Pinpoint the cell where the given text exists, returning its [x, y] midpoint coordinate. 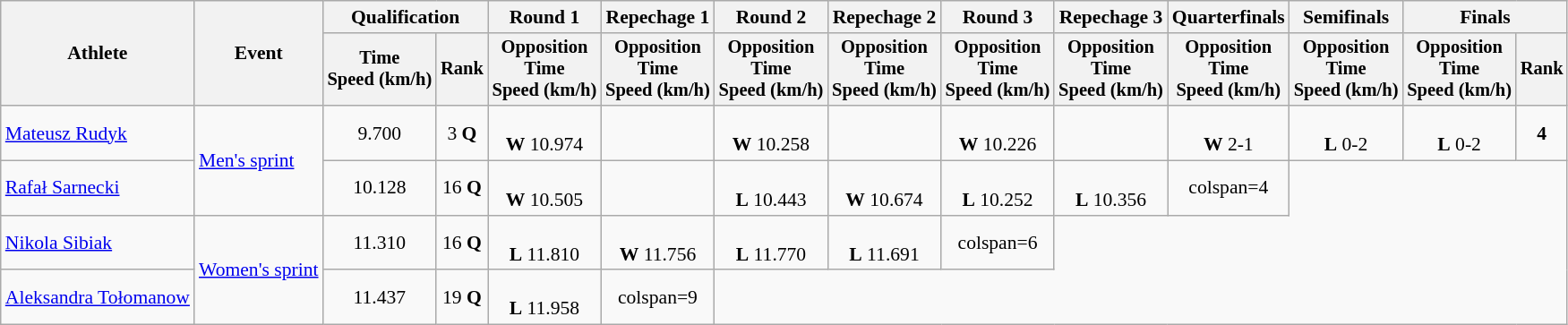
W 2-1 [1229, 133]
10.128 [380, 188]
4 [1542, 133]
Women's sprint [259, 270]
3 Q [462, 133]
Round 1 [544, 17]
W 10.505 [544, 188]
W 10.674 [885, 188]
Athlete [98, 54]
Event [259, 54]
L 11.691 [885, 244]
L 11.958 [544, 297]
9.700 [380, 133]
Qualification [406, 17]
Men's sprint [259, 160]
Aleksandra Tołomanow [98, 297]
Semifinals [1347, 17]
colspan=9 [657, 297]
W 10.974 [544, 133]
L 11.810 [544, 244]
L 10.356 [1110, 188]
11.310 [380, 244]
W 10.258 [772, 133]
W 11.756 [657, 244]
colspan=6 [998, 244]
19 Q [462, 297]
W 10.226 [998, 133]
L 11.770 [772, 244]
Quarterfinals [1229, 17]
Nikola Sibiak [98, 244]
TimeSpeed (km/h) [380, 70]
Rafał Sarnecki [98, 188]
Finals [1485, 17]
Round 2 [772, 17]
L 10.443 [772, 188]
Repechage 3 [1110, 17]
L 10.252 [998, 188]
Repechage 2 [885, 17]
Round 3 [998, 17]
Repechage 1 [657, 17]
Mateusz Rudyk [98, 133]
colspan=4 [1229, 188]
11.437 [380, 297]
